Scan for the cell matching the given text and deliver its [x, y] coordinate at center. 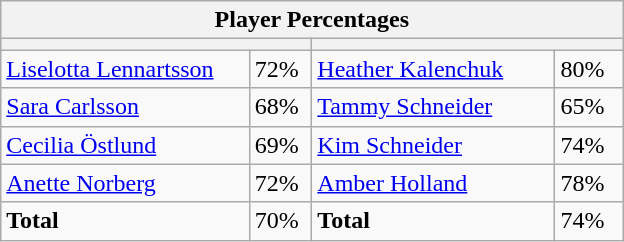
Amber Holland [434, 183]
Heather Kalenchuk [434, 69]
Player Percentages [312, 20]
Kim Schneider [434, 145]
Liselotta Lennartsson [125, 69]
Sara Carlsson [125, 107]
Tammy Schneider [434, 107]
78% [589, 183]
68% [280, 107]
65% [589, 107]
70% [280, 221]
Cecilia Östlund [125, 145]
69% [280, 145]
Anette Norberg [125, 183]
80% [589, 69]
